Return the (X, Y) coordinate for the center point of the cell that contains the specified text.  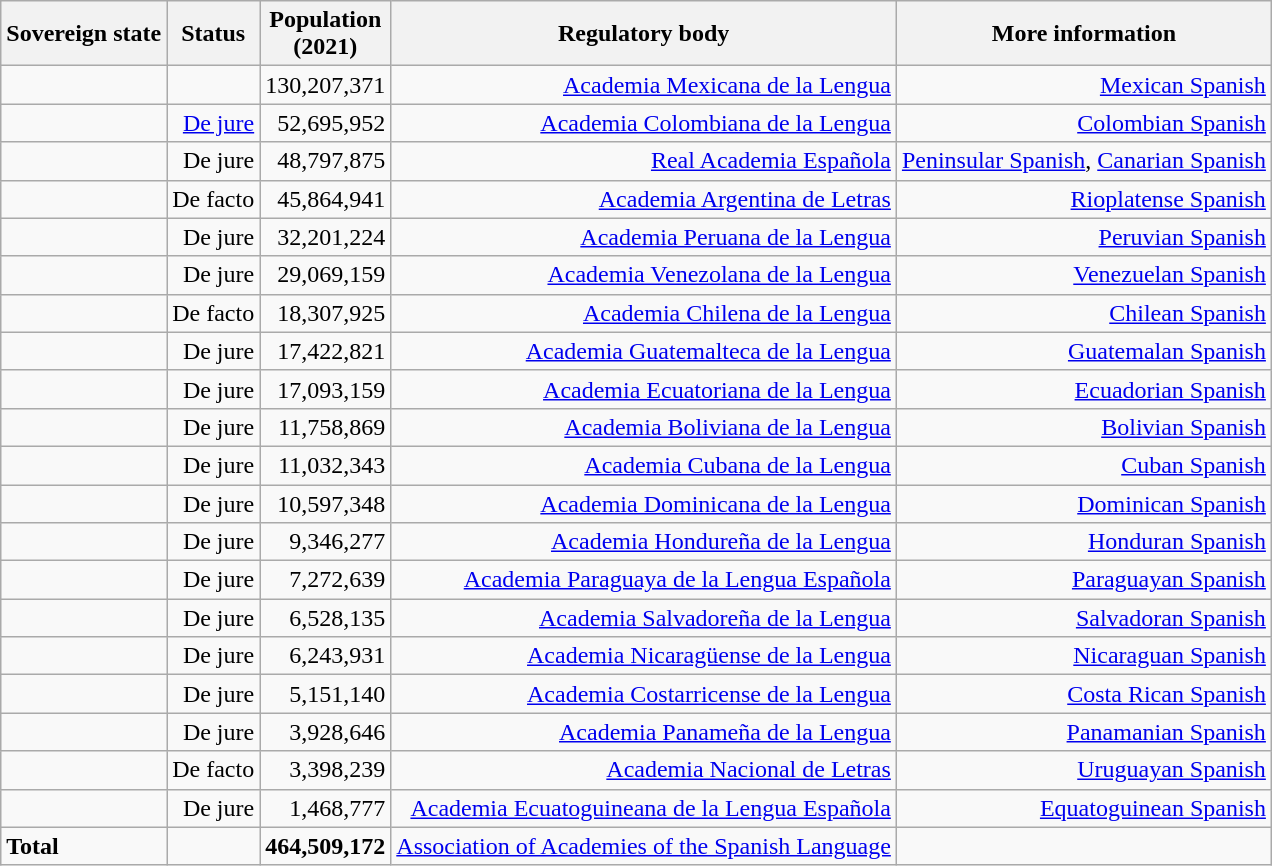
3,928,646 (326, 732)
Academia Ecuatoriana de la Lengua (644, 389)
Academia Mexicana de la Lengua (644, 85)
Academia Hondureña de la Lengua (644, 542)
Academia Cubana de la Lengua (644, 465)
17,093,159 (326, 389)
6,528,135 (326, 618)
Academia Boliviana de la Lengua (644, 427)
Nicaraguan Spanish (1084, 656)
Cuban Spanish (1084, 465)
Academia Salvadoreña de la Lengua (644, 618)
Status (214, 34)
Peninsular Spanish, Canarian Spanish (1084, 161)
More information (1084, 34)
Bolivian Spanish (1084, 427)
Academia Ecuatoguineana de la Lengua Española (644, 808)
Academia Peruana de la Lengua (644, 237)
Panamanian Spanish (1084, 732)
17,422,821 (326, 351)
Peruvian Spanish (1084, 237)
32,201,224 (326, 237)
Total (84, 846)
Costa Rican Spanish (1084, 694)
Academia Chilena de la Lengua (644, 313)
Academia Paraguaya de la Lengua Española (644, 580)
Academia Dominicana de la Lengua (644, 503)
Salvadoran Spanish (1084, 618)
Academia Argentina de Letras (644, 199)
45,864,941 (326, 199)
Rioplatense Spanish (1084, 199)
Equatoguinean Spanish (1084, 808)
9,346,277 (326, 542)
Academia Venezolana de la Lengua (644, 275)
Venezuelan Spanish (1084, 275)
Sovereign state (84, 34)
6,243,931 (326, 656)
Academia Colombiana de la Lengua (644, 123)
Colombian Spanish (1084, 123)
29,069,159 (326, 275)
10,597,348 (326, 503)
7,272,639 (326, 580)
48,797,875 (326, 161)
464,509,172 (326, 846)
5,151,140 (326, 694)
Mexican Spanish (1084, 85)
Academia Panameña de la Lengua (644, 732)
Academia Guatemalteca de la Lengua (644, 351)
1,468,777 (326, 808)
11,032,343 (326, 465)
18,307,925 (326, 313)
Regulatory body (644, 34)
Guatemalan Spanish (1084, 351)
11,758,869 (326, 427)
Real Academia Española (644, 161)
Dominican Spanish (1084, 503)
130,207,371 (326, 85)
Academia Nicaragüense de la Lengua (644, 656)
Paraguayan Spanish (1084, 580)
3,398,239 (326, 770)
Chilean Spanish (1084, 313)
52,695,952 (326, 123)
Population(2021) (326, 34)
Academia Costarricense de la Lengua (644, 694)
Uruguayan Spanish (1084, 770)
Honduran Spanish (1084, 542)
Ecuadorian Spanish (1084, 389)
Association of Academies of the Spanish Language (644, 846)
Academia Nacional de Letras (644, 770)
